For the text-containing cell, return its midpoint in [x, y] coordinate format. 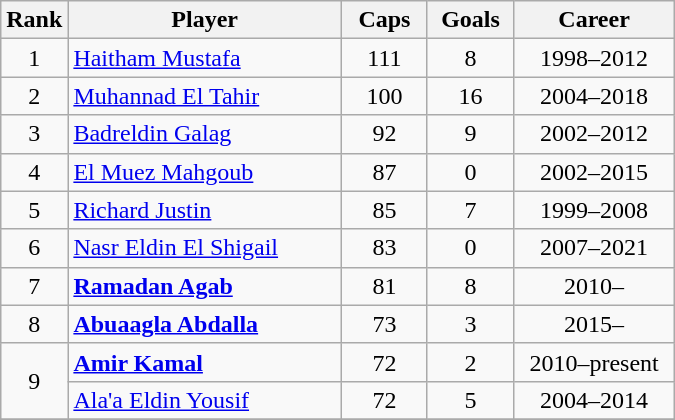
Richard Justin [205, 210]
87 [384, 172]
2010– [594, 286]
111 [384, 58]
2015– [594, 324]
92 [384, 134]
2004–2018 [594, 96]
4 [34, 172]
100 [384, 96]
Player [205, 20]
El Muez Mahgoub [205, 172]
1998–2012 [594, 58]
6 [34, 248]
Goals [470, 20]
Haitham Mustafa [205, 58]
1999–2008 [594, 210]
Caps [384, 20]
Ramadan Agab [205, 286]
81 [384, 286]
85 [384, 210]
1 [34, 58]
Abuaagla Abdalla [205, 324]
Muhannad El Tahir [205, 96]
2002–2012 [594, 134]
2004–2014 [594, 400]
Career [594, 20]
Nasr Eldin El Shigail [205, 248]
2007–2021 [594, 248]
16 [470, 96]
Amir Kamal [205, 362]
Badreldin Galag [205, 134]
2010–present [594, 362]
73 [384, 324]
83 [384, 248]
2002–2015 [594, 172]
Ala'a Eldin Yousif [205, 400]
Rank [34, 20]
